Determine the [X, Y] coordinate at the center of the cell enclosing the given text.  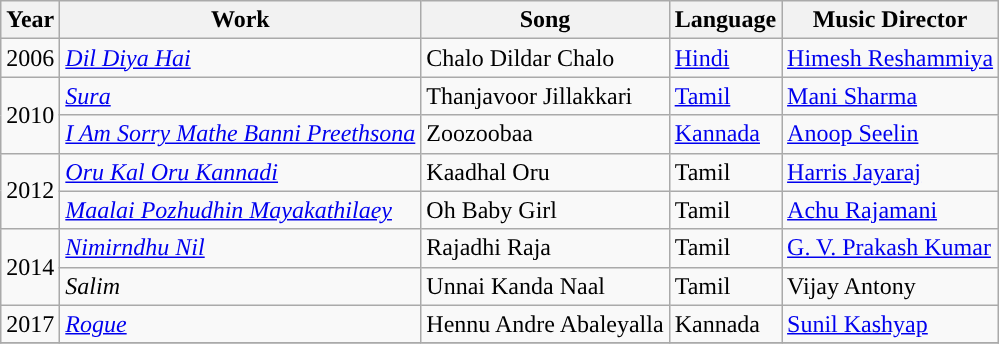
Hennu Andre Abaleyalla [545, 324]
Sunil Kashyap [890, 324]
Maalai Pozhudhin Mayakathilaey [240, 210]
Kaadhal Oru [545, 172]
Anoop Seelin [890, 134]
Hindi [725, 58]
2006 [30, 58]
Oru Kal Oru Kannadi [240, 172]
I Am Sorry Mathe Banni Preethsona [240, 134]
Achu Rajamani [890, 210]
Rajadhi Raja [545, 248]
Sura [240, 96]
Rogue [240, 324]
2014 [30, 267]
Music Director [890, 20]
Work [240, 20]
Vijay Antony [890, 286]
Himesh Reshammiya [890, 58]
2017 [30, 324]
Oh Baby Girl [545, 210]
Nimirndhu Nil [240, 248]
Mani Sharma [890, 96]
G. V. Prakash Kumar [890, 248]
2010 [30, 115]
Zoozoobaa [545, 134]
Year [30, 20]
2012 [30, 191]
Language [725, 20]
Salim [240, 286]
Thanjavoor Jillakkari [545, 96]
Unnai Kanda Naal [545, 286]
Dil Diya Hai [240, 58]
Song [545, 20]
Chalo Dildar Chalo [545, 58]
Harris Jayaraj [890, 172]
